Locate the cell with the specified text and output its [x, y] center coordinate. 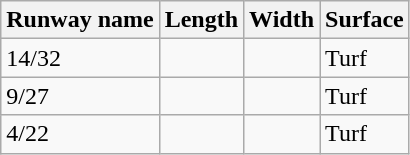
Length [201, 20]
14/32 [80, 58]
9/27 [80, 96]
4/22 [80, 134]
Width [282, 20]
Runway name [80, 20]
Surface [365, 20]
